For the text-containing cell, return its midpoint in (x, y) coordinate format. 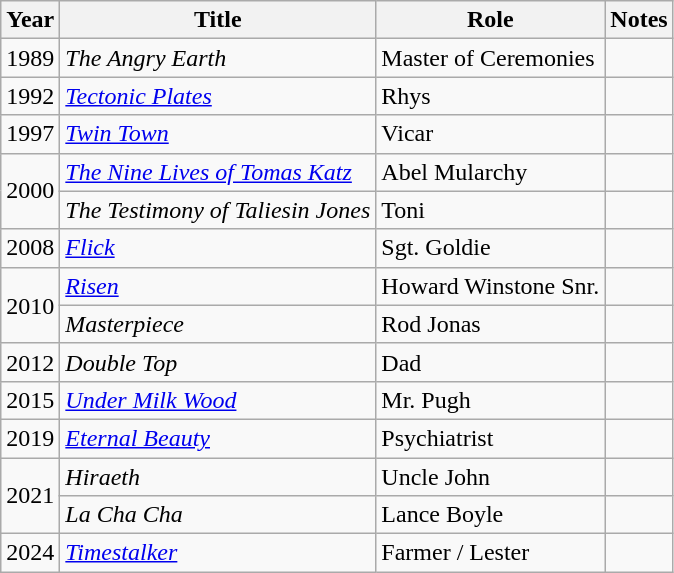
Risen (218, 286)
2024 (30, 553)
2010 (30, 305)
Abel Mularchy (490, 172)
2015 (30, 400)
Masterpiece (218, 324)
The Testimony of Taliesin Jones (218, 210)
2008 (30, 248)
Farmer / Lester (490, 553)
1989 (30, 58)
Lance Boyle (490, 515)
Flick (218, 248)
Title (218, 20)
1997 (30, 134)
Uncle John (490, 477)
Vicar (490, 134)
The Angry Earth (218, 58)
La Cha Cha (218, 515)
Twin Town (218, 134)
Role (490, 20)
Toni (490, 210)
Tectonic Plates (218, 96)
2000 (30, 191)
1992 (30, 96)
Under Milk Wood (218, 400)
Notes (639, 20)
The Nine Lives of Tomas Katz (218, 172)
Eternal Beauty (218, 438)
Dad (490, 362)
Psychiatrist (490, 438)
Mr. Pugh (490, 400)
Year (30, 20)
2019 (30, 438)
Howard Winstone Snr. (490, 286)
2012 (30, 362)
Rhys (490, 96)
Hiraeth (218, 477)
Double Top (218, 362)
2021 (30, 496)
Sgt. Goldie (490, 248)
Timestalker (218, 553)
Rod Jonas (490, 324)
Master of Ceremonies (490, 58)
